For the text-containing cell, return its midpoint in [X, Y] coordinate format. 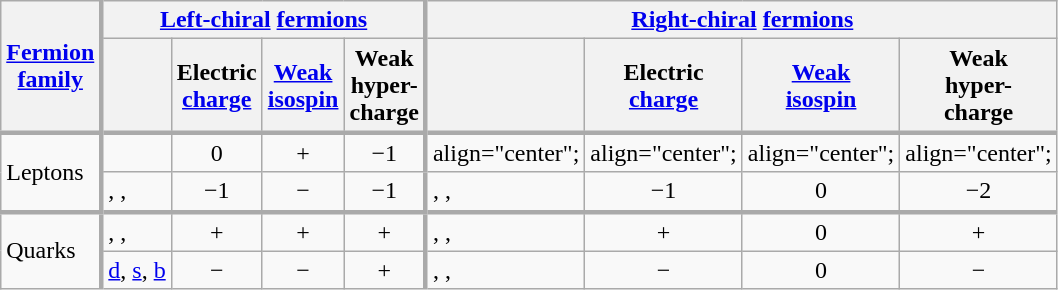
d, s, b [136, 270]
−2 [978, 192]
Fermion family [52, 67]
Quarks [52, 251]
Right-chiral fermions [742, 20]
Left-chiral fermions [264, 20]
Leptons [52, 172]
